Scan for the cell matching the given text and deliver its [x, y] coordinate at center. 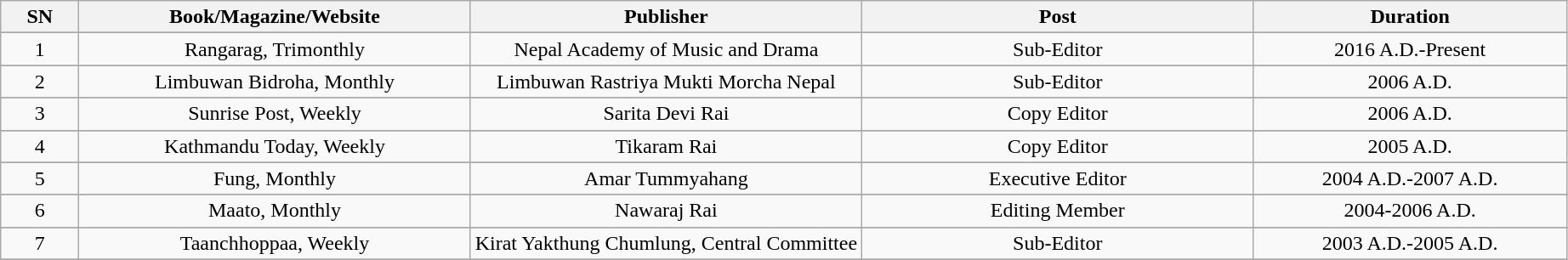
Tikaram Rai [666, 146]
Amar Tummyahang [666, 178]
2005 A.D. [1410, 146]
2004-2006 A.D. [1410, 211]
1 [40, 49]
Executive Editor [1058, 178]
Editing Member [1058, 211]
Duration [1410, 17]
SN [40, 17]
Maato, Monthly [275, 211]
Nepal Academy of Music and Drama [666, 49]
Limbuwan Rastriya Mukti Morcha Nepal [666, 82]
6 [40, 211]
Sarita Devi Rai [666, 114]
Fung, Monthly [275, 178]
3 [40, 114]
Nawaraj Rai [666, 211]
5 [40, 178]
2003 A.D.-2005 A.D. [1410, 243]
Publisher [666, 17]
Taanchhoppaa, Weekly [275, 243]
Rangarag, Trimonthly [275, 49]
Kirat Yakthung Chumlung, Central Committee [666, 243]
Kathmandu Today, Weekly [275, 146]
2004 A.D.-2007 A.D. [1410, 178]
Sunrise Post, Weekly [275, 114]
Limbuwan Bidroha, Monthly [275, 82]
Book/Magazine/Website [275, 17]
2 [40, 82]
Post [1058, 17]
2016 A.D.-Present [1410, 49]
7 [40, 243]
4 [40, 146]
